Search for the cell housing the specified text and yield its [X, Y] center coordinate. 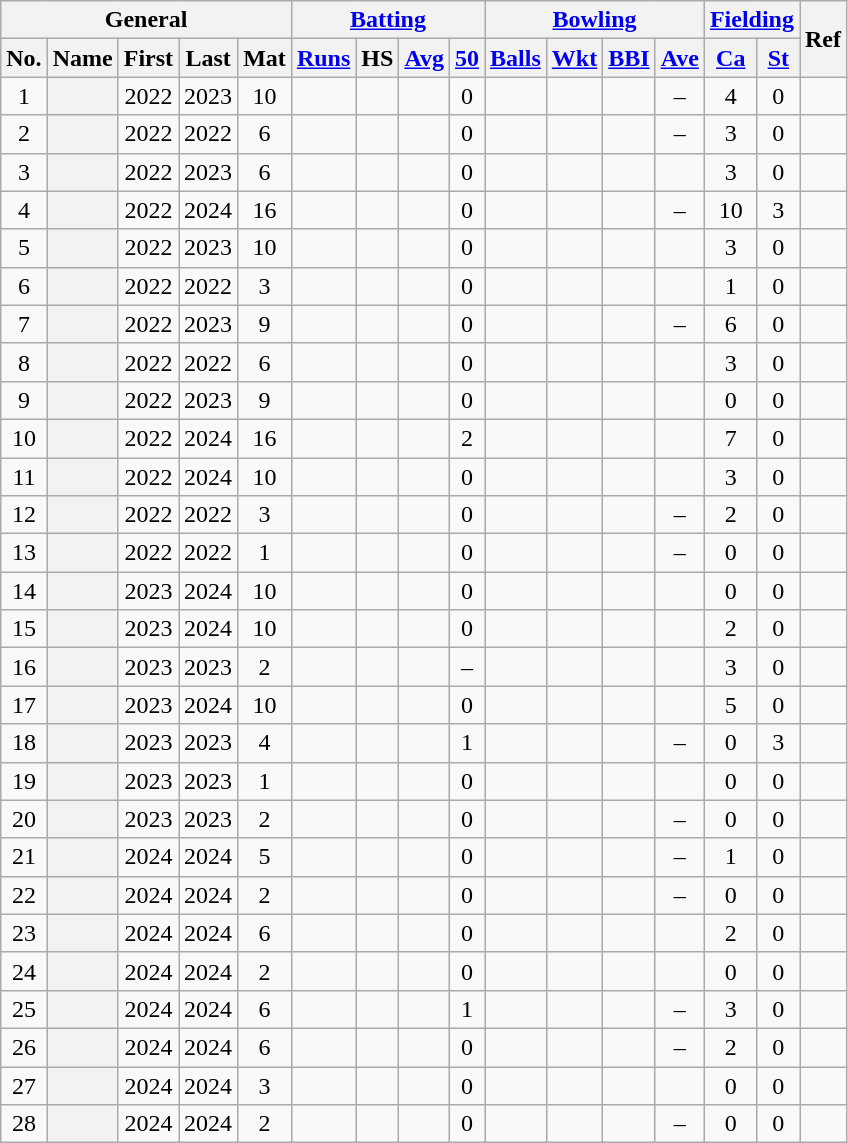
50 [466, 58]
22 [24, 895]
8 [24, 362]
BBI [629, 58]
25 [24, 1009]
Mat [265, 58]
13 [24, 553]
Runs [323, 58]
15 [24, 629]
27 [24, 1085]
Balls [516, 58]
19 [24, 781]
23 [24, 933]
First [148, 58]
Batting [388, 20]
11 [24, 477]
14 [24, 591]
24 [24, 971]
12 [24, 515]
20 [24, 819]
Wkt [574, 58]
HS [378, 58]
Last [208, 58]
21 [24, 857]
Ave [680, 58]
Ca [730, 58]
Name [82, 58]
28 [24, 1124]
Bowling [595, 20]
Fielding [752, 20]
17 [24, 705]
General [146, 20]
26 [24, 1047]
No. [24, 58]
Ref [824, 39]
Avg [424, 58]
St [778, 58]
18 [24, 743]
